Search for the cell housing the specified text and yield its (x, y) center coordinate. 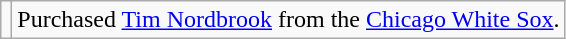
Purchased Tim Nordbrook from the Chicago White Sox. (288, 20)
